From the cell containing the given text, extract its center point as [x, y] coordinate. 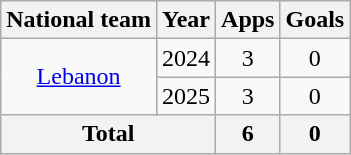
2025 [186, 96]
6 [248, 134]
2024 [186, 58]
Year [186, 20]
Goals [315, 20]
Total [108, 134]
Apps [248, 20]
National team [79, 20]
Lebanon [79, 77]
